Find where the given text appears and provide that cell's center as (x, y) coordinate. 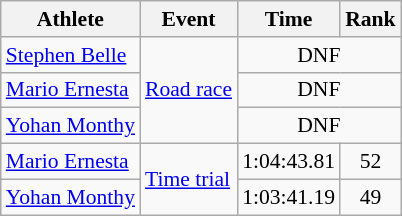
Time (288, 19)
52 (370, 162)
1:04:43.81 (288, 162)
49 (370, 197)
1:03:41.19 (288, 197)
Rank (370, 19)
Event (188, 19)
Stephen Belle (70, 55)
Athlete (70, 19)
Road race (188, 90)
Time trial (188, 180)
